From the cell containing the given text, extract its center point as (X, Y) coordinate. 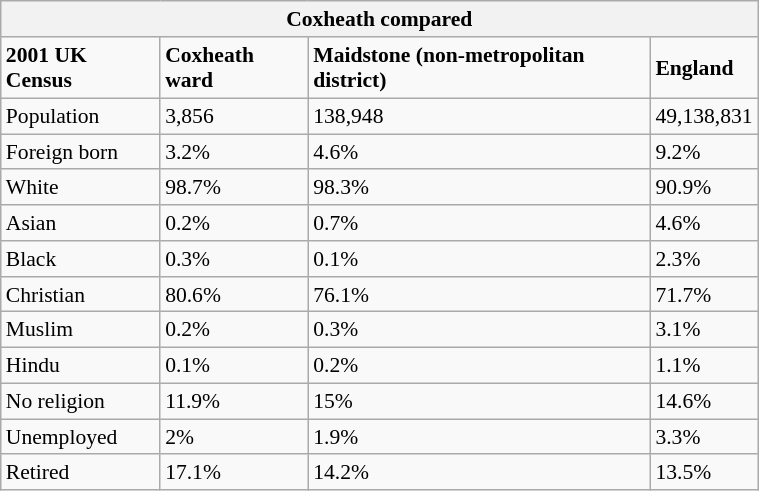
13.5% (704, 472)
17.1% (234, 472)
Foreign born (80, 152)
Coxheath ward (234, 68)
Maidstone (non-metropolitan district) (479, 68)
14.6% (704, 401)
90.9% (704, 187)
Black (80, 259)
Coxheath compared (380, 19)
98.7% (234, 187)
80.6% (234, 294)
1.9% (479, 437)
3,856 (234, 116)
98.3% (479, 187)
49,138,831 (704, 116)
No religion (80, 401)
Unemployed (80, 437)
9.2% (704, 152)
Asian (80, 223)
14.2% (479, 472)
71.7% (704, 294)
15% (479, 401)
3.1% (704, 330)
1.1% (704, 365)
Retired (80, 472)
2.3% (704, 259)
Muslim (80, 330)
Population (80, 116)
2001 UK Census (80, 68)
11.9% (234, 401)
England (704, 68)
138,948 (479, 116)
3.3% (704, 437)
76.1% (479, 294)
0.7% (479, 223)
Hindu (80, 365)
3.2% (234, 152)
2% (234, 437)
Christian (80, 294)
White (80, 187)
